From the cell containing the given text, extract its center point as [X, Y] coordinate. 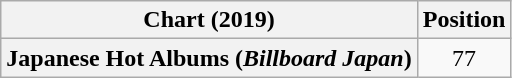
Japanese Hot Albums (Billboard Japan) [209, 58]
Position [464, 20]
Chart (2019) [209, 20]
77 [464, 58]
